Extract the [X, Y] coordinate from the center of the cell holding the provided text.  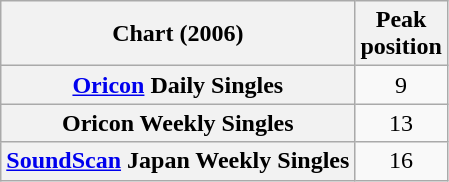
Oricon Weekly Singles [178, 123]
Chart (2006) [178, 34]
Oricon Daily Singles [178, 85]
16 [401, 161]
13 [401, 123]
SoundScan Japan Weekly Singles [178, 161]
9 [401, 85]
Peakposition [401, 34]
